Find where the given text appears and provide that cell's center as (X, Y) coordinate. 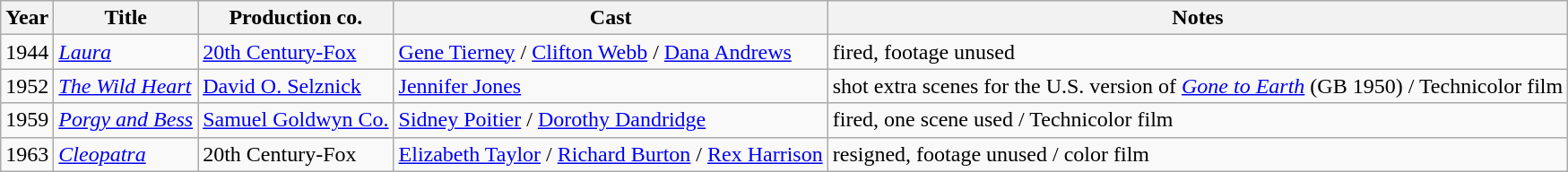
Notes (1198, 18)
Title (126, 18)
1944 (27, 52)
Sidney Poitier / Dorothy Dandridge (611, 120)
fired, one scene used / Technicolor film (1198, 120)
The Wild Heart (126, 86)
Laura (126, 52)
Jennifer Jones (611, 86)
1952 (27, 86)
fired, footage unused (1198, 52)
David O. Selznick (296, 86)
Porgy and Bess (126, 120)
Samuel Goldwyn Co. (296, 120)
resigned, footage unused / color film (1198, 154)
Cast (611, 18)
Production co. (296, 18)
Cleopatra (126, 154)
1959 (27, 120)
Elizabeth Taylor / Richard Burton / Rex Harrison (611, 154)
shot extra scenes for the U.S. version of Gone to Earth (GB 1950) / Technicolor film (1198, 86)
Year (27, 18)
Gene Tierney / Clifton Webb / Dana Andrews (611, 52)
1963 (27, 154)
